Capture the cell that displays the provided text and extract its [x, y] central coordinate. 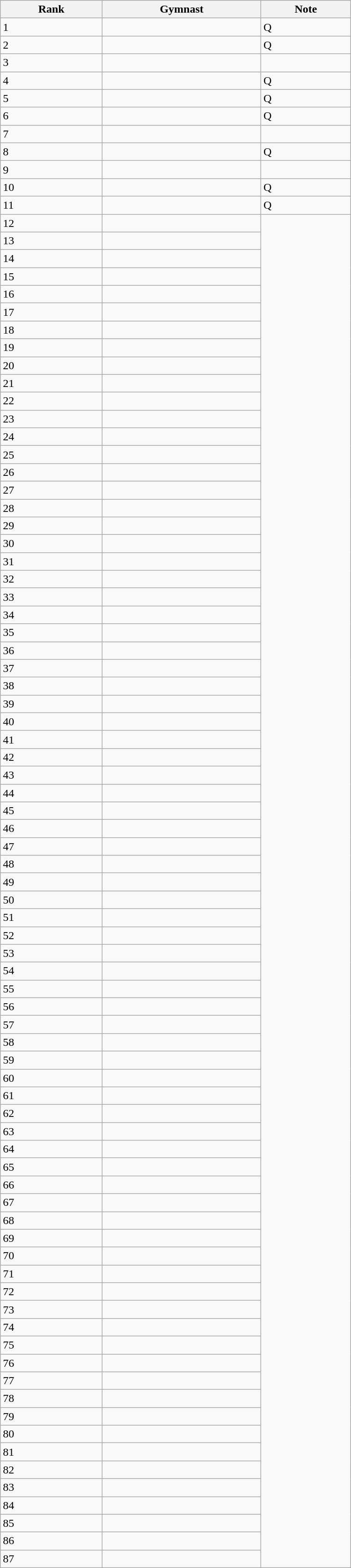
8 [51, 152]
51 [51, 918]
24 [51, 437]
61 [51, 1096]
28 [51, 508]
14 [51, 259]
37 [51, 668]
18 [51, 330]
33 [51, 597]
60 [51, 1078]
21 [51, 383]
Rank [51, 9]
56 [51, 1006]
27 [51, 490]
68 [51, 1220]
Gymnast [182, 9]
86 [51, 1541]
29 [51, 526]
9 [51, 169]
52 [51, 935]
30 [51, 544]
16 [51, 294]
13 [51, 241]
64 [51, 1149]
40 [51, 722]
26 [51, 472]
73 [51, 1309]
66 [51, 1185]
67 [51, 1203]
46 [51, 829]
82 [51, 1470]
39 [51, 704]
62 [51, 1114]
70 [51, 1256]
69 [51, 1238]
47 [51, 846]
55 [51, 989]
75 [51, 1345]
63 [51, 1131]
Note [306, 9]
53 [51, 953]
80 [51, 1434]
15 [51, 277]
4 [51, 80]
11 [51, 205]
5 [51, 98]
79 [51, 1416]
41 [51, 739]
43 [51, 775]
7 [51, 134]
49 [51, 882]
44 [51, 793]
3 [51, 63]
31 [51, 562]
59 [51, 1060]
20 [51, 365]
81 [51, 1452]
57 [51, 1024]
83 [51, 1488]
84 [51, 1505]
85 [51, 1523]
12 [51, 223]
34 [51, 615]
35 [51, 633]
54 [51, 971]
32 [51, 579]
65 [51, 1167]
78 [51, 1399]
2 [51, 45]
71 [51, 1274]
77 [51, 1381]
19 [51, 348]
76 [51, 1363]
10 [51, 187]
25 [51, 454]
45 [51, 811]
23 [51, 419]
87 [51, 1559]
42 [51, 757]
1 [51, 27]
6 [51, 116]
72 [51, 1291]
36 [51, 650]
48 [51, 864]
17 [51, 312]
74 [51, 1327]
22 [51, 401]
58 [51, 1042]
38 [51, 686]
50 [51, 900]
